Search for the cell housing the specified text and yield its (x, y) center coordinate. 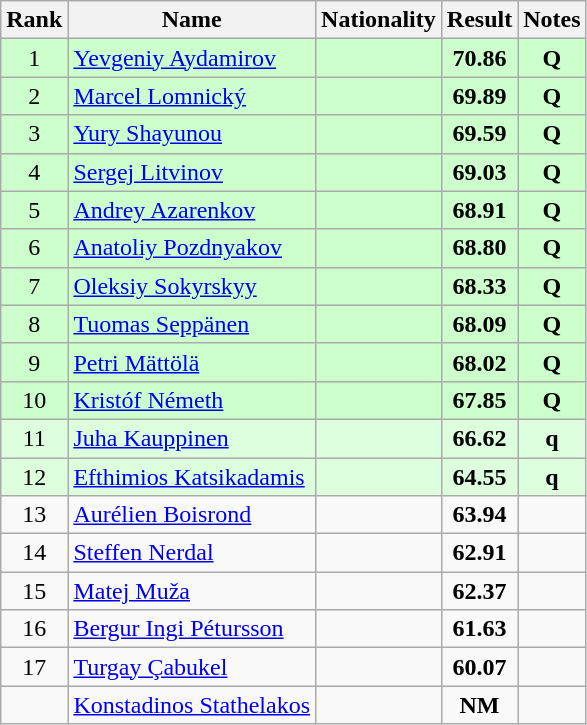
Anatoliy Pozdnyakov (192, 248)
11 (34, 438)
9 (34, 362)
Sergej Litvinov (192, 172)
8 (34, 324)
Nationality (379, 20)
14 (34, 553)
2 (34, 96)
Yevgeniy Aydamirov (192, 58)
4 (34, 172)
69.59 (479, 134)
3 (34, 134)
Aurélien Boisrond (192, 515)
68.33 (479, 286)
16 (34, 629)
Oleksiy Sokyrskyy (192, 286)
Result (479, 20)
12 (34, 477)
10 (34, 400)
17 (34, 667)
62.91 (479, 553)
Steffen Nerdal (192, 553)
68.80 (479, 248)
Tuomas Seppänen (192, 324)
Andrey Azarenkov (192, 210)
Petri Mättölä (192, 362)
Efthimios Katsikadamis (192, 477)
Kristóf Németh (192, 400)
70.86 (479, 58)
68.91 (479, 210)
13 (34, 515)
61.63 (479, 629)
Konstadinos Stathelakos (192, 705)
68.02 (479, 362)
Marcel Lomnický (192, 96)
68.09 (479, 324)
66.62 (479, 438)
NM (479, 705)
Yury Shayunou (192, 134)
Bergur Ingi Pétursson (192, 629)
15 (34, 591)
63.94 (479, 515)
6 (34, 248)
Rank (34, 20)
64.55 (479, 477)
69.89 (479, 96)
Matej Muža (192, 591)
Turgay Çabukel (192, 667)
69.03 (479, 172)
60.07 (479, 667)
7 (34, 286)
62.37 (479, 591)
Name (192, 20)
Juha Kauppinen (192, 438)
1 (34, 58)
67.85 (479, 400)
Notes (552, 20)
5 (34, 210)
